Capture the cell that displays the provided text and extract its (x, y) central coordinate. 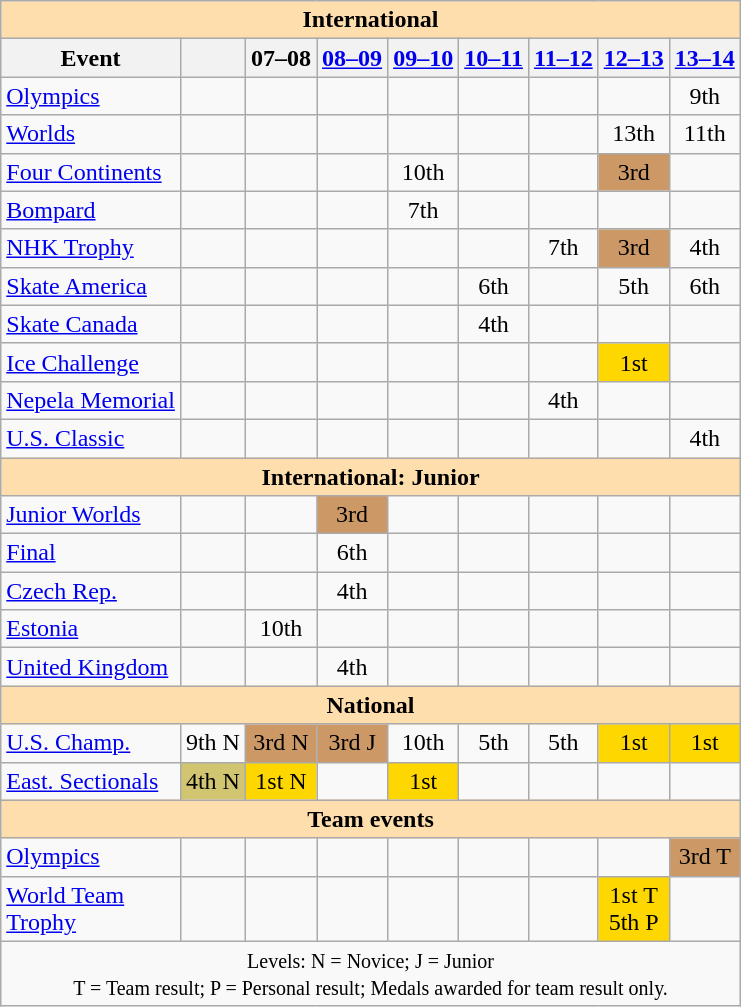
Nepela Memorial (91, 400)
Estonia (91, 629)
07–08 (280, 58)
13th (634, 134)
9th N (212, 743)
Team events (371, 819)
U.S. Classic (91, 438)
World TeamTrophy (91, 908)
10–11 (494, 58)
International (371, 20)
1st T 5th P (634, 908)
Event (91, 58)
National (371, 705)
12–13 (634, 58)
Ice Challenge (91, 362)
1st N (280, 781)
4th N (212, 781)
13–14 (704, 58)
11th (704, 134)
U.S. Champ. (91, 743)
Final (91, 553)
United Kingdom (91, 667)
Four Continents (91, 172)
Levels: N = Novice; J = Junior T = Team result; P = Personal result; Medals awarded for team result only. (371, 974)
Skate Canada (91, 324)
3rd N (280, 743)
NHK Trophy (91, 248)
3rd J (352, 743)
Worlds (91, 134)
3rd T (704, 857)
08–09 (352, 58)
Skate America (91, 286)
09–10 (424, 58)
Junior Worlds (91, 515)
East. Sectionals (91, 781)
11–12 (563, 58)
International: Junior (371, 477)
Czech Rep. (91, 591)
9th (704, 96)
Bompard (91, 210)
